Return [X, Y] of the center of cell containing provided text 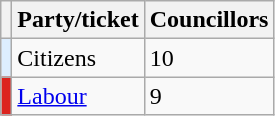
Labour [78, 96]
Citizens [78, 58]
9 [209, 96]
Councillors [209, 20]
10 [209, 58]
Party/ticket [78, 20]
